Locate the cell with the specified text and output its (X, Y) center coordinate. 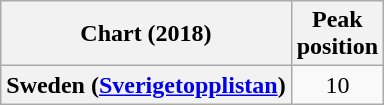
Sweden (Sverigetopplistan) (146, 85)
10 (337, 85)
Peak position (337, 34)
Chart (2018) (146, 34)
